Capture the cell that displays the provided text and extract its (X, Y) central coordinate. 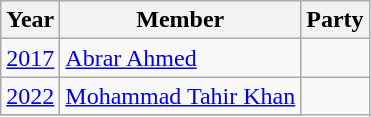
Abrar Ahmed (180, 58)
Party (335, 20)
Year (30, 20)
Member (180, 20)
Mohammad Tahir Khan (180, 96)
2022 (30, 96)
2017 (30, 58)
